From the cell containing the given text, extract its center point as (x, y) coordinate. 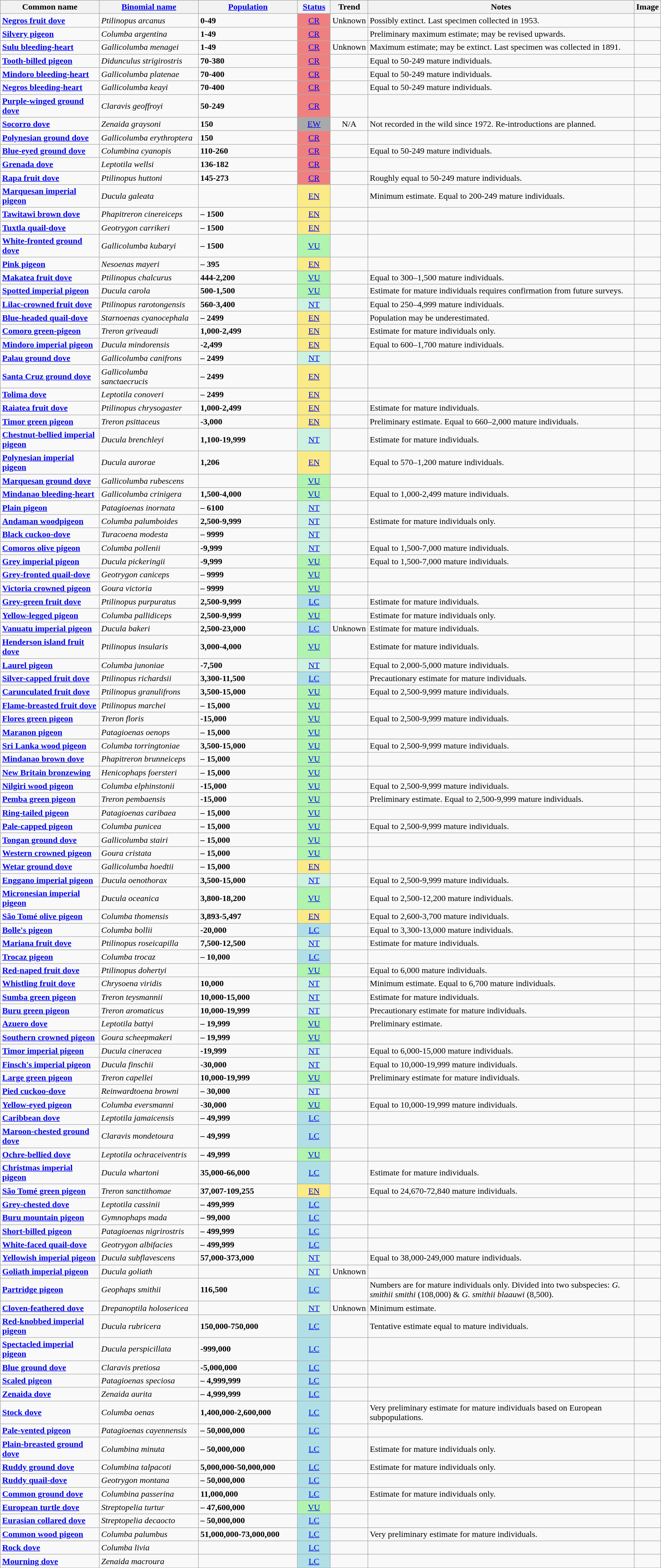
Columba elphinstonii (149, 786)
Status (314, 7)
Goliath imperial pigeon (50, 1271)
Spectacled imperial pigeon (50, 1349)
3,300-11,500 (248, 679)
Not recorded in the wild since 1972. Re-introductions are planned. (501, 124)
Image (648, 7)
Christmas imperial pigeon (50, 1173)
Rapa fruit dove (50, 178)
Ptilinopus roseicapilla (149, 943)
Ptilinopus richardsii (149, 679)
Gallicolumba menagei (149, 47)
Partridge pigeon (50, 1289)
Ducula oceanica (149, 898)
Ducula bakeri (149, 628)
Patagioenas oenops (149, 732)
Makatea fruit dove (50, 278)
– 99,000 (248, 1218)
Socorro dove (50, 124)
Ptilinopus chalcurus (149, 278)
Trend (349, 7)
Yellowish imperial pigeon (50, 1258)
Patagioenas caribaea (149, 813)
Treron teysmannii (149, 997)
Ducula perspicillata (149, 1349)
Population (248, 7)
N/A (349, 124)
Ptilinopus huttoni (149, 178)
Polynesian imperial pigeon (50, 463)
Gallicolumba crinigera (149, 494)
Columbina minuta (149, 1449)
Goura victoria (149, 588)
116,500 (248, 1289)
Ptilinopus rarotongensis (149, 304)
Finsch's imperial pigeon (50, 1064)
Geotrygon albifacies (149, 1245)
Grey-chested dove (50, 1204)
Grey-fronted quail-dove (50, 575)
Comoro green-pigeon (50, 331)
Marquesan ground dove (50, 481)
Buru mountain pigeon (50, 1218)
Wetar ground dove (50, 866)
Sulu bleeding-heart (50, 47)
Equal to 2,000-5,000 mature individuals. (501, 665)
Ducula rubricera (149, 1326)
Polynesian ground dove (50, 137)
– 47,600,000 (248, 1507)
Enggano imperial pigeon (50, 880)
Bolle's pigeon (50, 930)
35,000-66,000 (248, 1173)
Zenaida graysoni (149, 124)
110-260 (248, 151)
Gallicolumba hoedtii (149, 866)
Equal to 38,000-249,000 mature individuals. (501, 1258)
Carunculated fruit dove (50, 692)
Red-knobbed imperial pigeon (50, 1326)
Rock dove (50, 1548)
Palau ground dove (50, 358)
Timor imperial pigeon (50, 1051)
Ptilinopus granulifrons (149, 692)
Andaman woodpigeon (50, 521)
Zenaida aurita (149, 1394)
Ring-tailed pigeon (50, 813)
Binomial name (149, 7)
Ducula carola (149, 291)
White-faced quail-dove (50, 1245)
New Britain bronzewing (50, 773)
Ducula subflavescens (149, 1258)
50-249 (248, 106)
Flores green pigeon (50, 719)
Zenaida dove (50, 1394)
Ducula brenchleyi (149, 440)
Drepanoptila holosericea (149, 1308)
Plain pigeon (50, 508)
European turtle dove (50, 1507)
7,500-12,500 (248, 943)
Ptilinopus insularis (149, 647)
Patagioenas speciosa (149, 1381)
Treron capellei (149, 1078)
Tawitawi brown dove (50, 214)
2,500-23,000 (248, 628)
Geophaps smithii (149, 1289)
Equal to 24,670-72,840 mature individuals. (501, 1191)
Ducula galeata (149, 196)
0-49 (248, 20)
Very preliminary estimate for mature individuals based on European subpopulations. (501, 1412)
10,000-15,000 (248, 997)
Goura cristata (149, 853)
Micronesian imperial pigeon (50, 898)
Ducula whartoni (149, 1173)
Maroon-chested ground dove (50, 1136)
Tongan ground dove (50, 840)
Pale-capped pigeon (50, 826)
11,000,000 (248, 1494)
Ducula aurorae (149, 463)
Ptilinopus chrysogaster (149, 408)
São Tomé olive pigeon (50, 917)
Columba livia (149, 1548)
Columba trocaz (149, 957)
Buru green pigeon (50, 1010)
Minimum estimate. Equal to 6,700 mature individuals. (501, 984)
Blue-eyed ground dove (50, 151)
Grenada dove (50, 164)
1,100-19,999 (248, 440)
Ruddy ground dove (50, 1467)
57,000-373,000 (248, 1258)
Columba torringtoniae (149, 746)
Nilgiri wood pigeon (50, 786)
Starnoenas cyanocephala (149, 318)
Ruddy quail-dove (50, 1480)
3,800-18,200 (248, 898)
Leptotila conoveri (149, 394)
Gallicolumba rubescens (149, 481)
-5,000,000 (248, 1367)
Ducula pickeringii (149, 561)
Comoros olive pigeon (50, 548)
Phapitreron cinereiceps (149, 214)
Yellow-legged pigeon (50, 615)
Gymnophaps mada (149, 1218)
Preliminary estimate. Equal to 2,500-9,999 mature individuals. (501, 799)
Common name (50, 7)
Nesoenas mayeri (149, 264)
Equal to 570–1,200 mature individuals. (501, 463)
Didunculus strigirostris (149, 61)
Silver-capped fruit dove (50, 679)
Equal to 300–1,500 mature individuals. (501, 278)
Blue ground dove (50, 1367)
Ducula mindorensis (149, 345)
Columba palumbus (149, 1534)
– 30,000 (248, 1091)
– 6100 (248, 508)
Leptotila ochraceiventris (149, 1155)
Leptotila cassinii (149, 1204)
Mindanao bleeding-heart (50, 494)
Grey imperial pigeon (50, 561)
5,000,000-50,000,000 (248, 1467)
Columba palumboides (149, 521)
Sri Lanka wood pigeon (50, 746)
1,206 (248, 463)
Western crowned pigeon (50, 853)
Red-naped fruit dove (50, 970)
Estimate for mature individuals requires confirmation from future surveys. (501, 291)
70-380 (248, 61)
Streptopelia decaocto (149, 1521)
Geotrygon carrikeri (149, 228)
Columba punicea (149, 826)
Sumba green pigeon (50, 997)
Columba thomensis (149, 917)
Patagioenas inornata (149, 508)
Tuxtla quail-dove (50, 228)
-19,999 (248, 1051)
Victoria crowned pigeon (50, 588)
Gallicolumba sanctaecrucis (149, 376)
Very preliminary estimate for mature individuals. (501, 1534)
Pale-vented pigeon (50, 1431)
– 395 (248, 264)
Ducula oenothorax (149, 880)
Equal to 6,000-15,000 mature individuals. (501, 1051)
Treron pembaensis (149, 799)
Pied cuckoo-dove (50, 1091)
Large green pigeon (50, 1078)
Claravis geoffroyi (149, 106)
São Tomé green pigeon (50, 1191)
Minimum estimate. Equal to 200-249 mature individuals. (501, 196)
Maximum estimate; may be extinct. Last specimen was collected in 1891. (501, 47)
-999,000 (248, 1349)
Spotted imperial pigeon (50, 291)
Gallicolumba platenae (149, 74)
Cloven-feathered dove (50, 1308)
Reinwardtoena browni (149, 1091)
Phapitreron brunneiceps (149, 759)
Roughly equal to 50-249 mature individuals. (501, 178)
Claravis mondetoura (149, 1136)
Population may be underestimated. (501, 318)
Timor green pigeon (50, 421)
Claravis pretiosa (149, 1367)
Preliminary estimate. Equal to 660–2,000 mature individuals. (501, 421)
Common wood pigeon (50, 1534)
Raiatea fruit dove (50, 408)
Ducula finschii (149, 1064)
Negros bleeding-heart (50, 88)
Treron aromaticus (149, 1010)
Black cuckoo-dove (50, 535)
Preliminary estimate. (501, 1024)
Minimum estimate. (501, 1308)
Mindanao brown dove (50, 759)
1,400,000-2,600,000 (248, 1412)
Leptotila jamaicensis (149, 1118)
Streptopelia turtur (149, 1507)
150,000-750,000 (248, 1326)
Maranon pigeon (50, 732)
-7,500 (248, 665)
145-273 (248, 178)
3,000-4,000 (248, 647)
Short-billed pigeon (50, 1231)
Leptotila wellsi (149, 164)
Mindoro imperial pigeon (50, 345)
Ptilinopus marchei (149, 705)
Tentative estimate equal to mature individuals. (501, 1326)
Columbina talpacoti (149, 1467)
Pink pigeon (50, 264)
White-fronted ground dove (50, 246)
Silvery pigeon (50, 34)
Ptilinopus dohertyi (149, 970)
136-182 (248, 164)
Numbers are for mature individuals only. Divided into two subspecies: G. smithii smithi (108,000) & G. smithii blaauwi (8,500). (501, 1289)
37,007-109,255 (248, 1191)
Equal to 600–1,700 mature individuals. (501, 345)
Ducula goliath (149, 1271)
Henderson island fruit dove (50, 647)
Flame-breasted fruit dove (50, 705)
Notes (501, 7)
Ochre-bellied dove (50, 1155)
560-3,400 (248, 304)
Tolima dove (50, 394)
Eurasian collared dove (50, 1521)
Yellow-eyed pigeon (50, 1105)
Gallicolumba erythroptera (149, 137)
Gallicolumba canifrons (149, 358)
Equal to 250–4,999 mature individuals. (501, 304)
Caribbean dove (50, 1118)
Lilac-crowned fruit dove (50, 304)
Blue-headed quail-dove (50, 318)
Pemba green pigeon (50, 799)
-2,499 (248, 345)
– 10,000 (248, 957)
Henicophaps foersteri (149, 773)
Stock dove (50, 1412)
Purple-winged ground dove (50, 106)
Geotrygon caniceps (149, 575)
Columbina cyanopis (149, 151)
Ptilinopus arcanus (149, 20)
Columba pallidiceps (149, 615)
Goura scheepmakeri (149, 1037)
Tooth-billed pigeon (50, 61)
Equal to 6,000 mature individuals. (501, 970)
444-2,200 (248, 278)
Marquesan imperial pigeon (50, 196)
Leptotila battyi (149, 1024)
10,000 (248, 984)
Treron psittaceus (149, 421)
-3,000 (248, 421)
Gallicolumba kubaryi (149, 246)
Santa Cruz ground dove (50, 376)
Geotrygon montana (149, 1480)
51,000,000-73,000,000 (248, 1534)
Mindoro bleeding-heart (50, 74)
Trocaz pigeon (50, 957)
Columbina passerina (149, 1494)
Equal to 1,000-2,499 mature individuals. (501, 494)
-20,000 (248, 930)
Ptilinopus purpuratus (149, 602)
Columba bollii (149, 930)
Columba pollenii (149, 548)
Preliminary maximum estimate; may be revised upwards. (501, 34)
Whistling fruit dove (50, 984)
1,500-4,000 (248, 494)
Laurel pigeon (50, 665)
Columba argentina (149, 34)
Ducula cineracea (149, 1051)
Turacoena modesta (149, 535)
Southern crowned pigeon (50, 1037)
Columba junoniae (149, 665)
Mariana fruit dove (50, 943)
500-1,500 (248, 291)
Equal to 2,500-12,200 mature individuals. (501, 898)
Common ground dove (50, 1494)
Possibly extinct. Last specimen collected in 1953. (501, 20)
Plain-breasted ground dove (50, 1449)
Columba oenas (149, 1412)
Preliminary estimate for mature individuals. (501, 1078)
Gallicolumba keayi (149, 88)
Azuero dove (50, 1024)
Treron sanctithomae (149, 1191)
Vanuatu imperial pigeon (50, 628)
Patagioenas nigrirostris (149, 1231)
Treron griveaudi (149, 331)
Zenaida macroura (149, 1561)
Chrysoena viridis (149, 984)
3,893-5,497 (248, 917)
Patagioenas cayennensis (149, 1431)
Equal to 2,600-3,700 mature individuals. (501, 917)
Gallicolumba stairi (149, 840)
Treron floris (149, 719)
Negros fruit dove (50, 20)
Columba eversmanni (149, 1105)
Scaled pigeon (50, 1381)
EW (314, 124)
Grey-green fruit dove (50, 602)
Chestnut-bellied imperial pigeon (50, 440)
Equal to 3,300-13,000 mature individuals. (501, 930)
Mourning dove (50, 1561)
